For the text-containing cell, return its midpoint in (x, y) coordinate format. 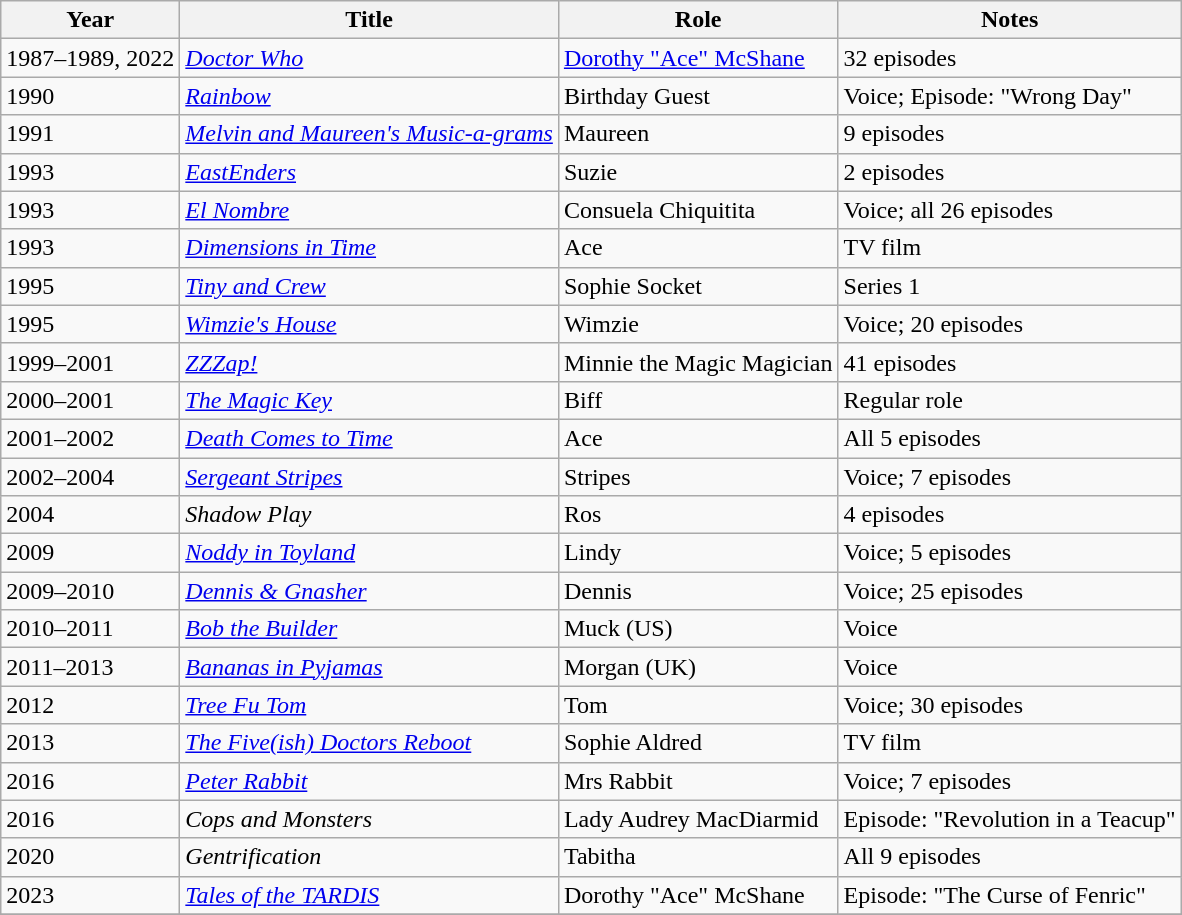
Birthday Guest (698, 96)
Wimzie (698, 324)
Tiny and Crew (370, 286)
Peter Rabbit (370, 781)
Sophie Aldred (698, 743)
Suzie (698, 172)
Tabitha (698, 857)
32 episodes (1010, 58)
1987–1989, 2022 (90, 58)
Dennis & Gnasher (370, 591)
1991 (90, 134)
2012 (90, 705)
All 9 episodes (1010, 857)
The Magic Key (370, 400)
Death Comes to Time (370, 438)
Bob the Builder (370, 629)
2 episodes (1010, 172)
Stripes (698, 477)
Maureen (698, 134)
EastEnders (370, 172)
Noddy in Toyland (370, 553)
Doctor Who (370, 58)
2009 (90, 553)
Cops and Monsters (370, 819)
Shadow Play (370, 515)
Sophie Socket (698, 286)
Voice; 20 episodes (1010, 324)
Muck (US) (698, 629)
2020 (90, 857)
Melvin and Maureen's Music-a-grams (370, 134)
Dennis (698, 591)
Gentrification (370, 857)
Regular role (1010, 400)
Lady Audrey MacDiarmid (698, 819)
Tom (698, 705)
2013 (90, 743)
2011–2013 (90, 667)
Consuela Chiquitita (698, 210)
The Five(ish) Doctors Reboot (370, 743)
Rainbow (370, 96)
2010–2011 (90, 629)
2002–2004 (90, 477)
Biff (698, 400)
Ros (698, 515)
Morgan (UK) (698, 667)
Series 1 (1010, 286)
Mrs Rabbit (698, 781)
Voice; 25 episodes (1010, 591)
Tales of the TARDIS (370, 895)
Voice; 30 episodes (1010, 705)
Role (698, 20)
41 episodes (1010, 362)
Voice; Episode: "Wrong Day" (1010, 96)
Notes (1010, 20)
Title (370, 20)
Sergeant Stripes (370, 477)
1999–2001 (90, 362)
Voice; all 26 episodes (1010, 210)
2023 (90, 895)
El Nombre (370, 210)
2000–2001 (90, 400)
Year (90, 20)
All 5 episodes (1010, 438)
Bananas in Pyjamas (370, 667)
4 episodes (1010, 515)
1990 (90, 96)
Dimensions in Time (370, 248)
Wimzie's House (370, 324)
Tree Fu Tom (370, 705)
9 episodes (1010, 134)
Voice; 5 episodes (1010, 553)
2004 (90, 515)
Episode: "The Curse of Fenric" (1010, 895)
ZZZap! (370, 362)
2009–2010 (90, 591)
Minnie the Magic Magician (698, 362)
Lindy (698, 553)
2001–2002 (90, 438)
Episode: "Revolution in a Teacup" (1010, 819)
